Return [X, Y] of the center of cell containing provided text 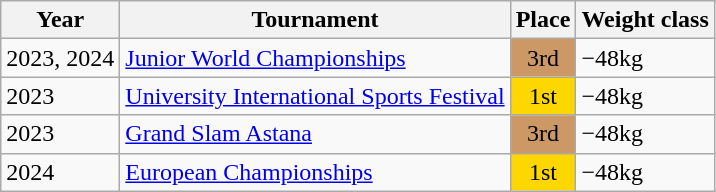
European Championships [315, 172]
Junior World Championships [315, 58]
2023, 2024 [60, 58]
Tournament [315, 20]
University International Sports Festival [315, 96]
2024 [60, 172]
Place [543, 20]
Weight class [645, 20]
Grand Slam Astana [315, 134]
Year [60, 20]
